Identify which cell holds the provided text, then report its [x, y] central coordinate. 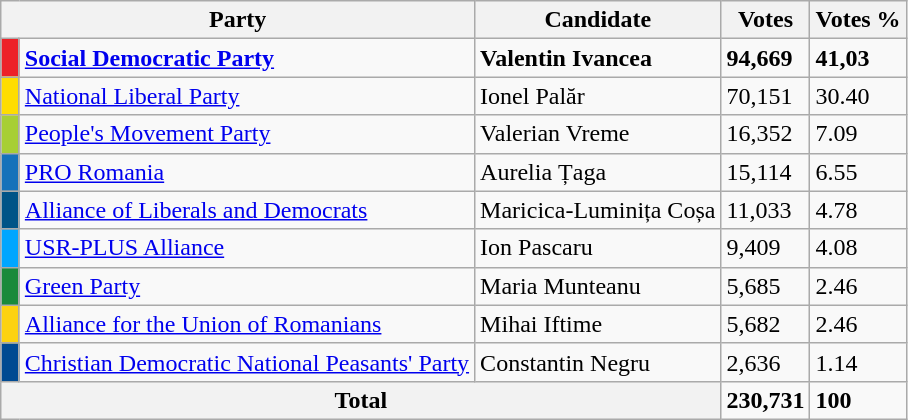
Green Party [246, 286]
Maricica-Luminița Coșa [598, 210]
Valerian Vreme [598, 134]
USR-PLUS Alliance [246, 248]
Votes [766, 20]
70,151 [766, 96]
Party [238, 20]
2,636 [766, 362]
National Liberal Party [246, 96]
Aurelia Țaga [598, 172]
People's Movement Party [246, 134]
Christian Democratic National Peasants' Party [246, 362]
11,033 [766, 210]
230,731 [766, 400]
94,669 [766, 58]
7.09 [858, 134]
15,114 [766, 172]
4.08 [858, 248]
Total [361, 400]
Constantin Negru [598, 362]
Candidate [598, 20]
Ionel Palăr [598, 96]
Maria Munteanu [598, 286]
6.55 [858, 172]
4.78 [858, 210]
Social Democratic Party [246, 58]
1.14 [858, 362]
Ion Pascaru [598, 248]
30.40 [858, 96]
Alliance for the Union of Romanians [246, 324]
5,685 [766, 286]
9,409 [766, 248]
41,03 [858, 58]
100 [858, 400]
Valentin Ivancea [598, 58]
16,352 [766, 134]
5,682 [766, 324]
Alliance of Liberals and Democrats [246, 210]
Votes % [858, 20]
PRO Romania [246, 172]
Mihai Iftime [598, 324]
